Search for the cell housing the specified text and yield its (X, Y) center coordinate. 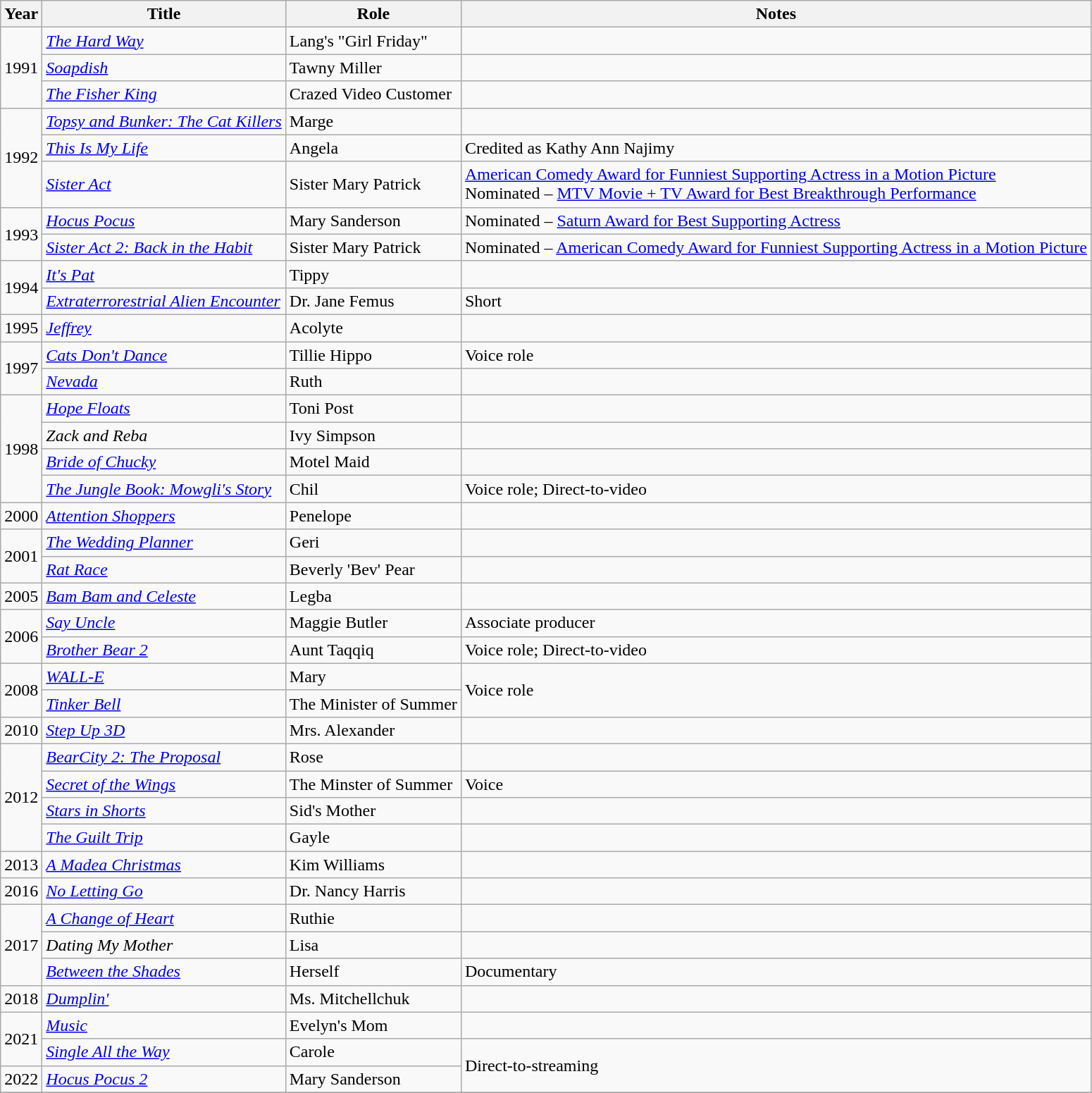
The Minister of Summer (373, 703)
Carole (373, 1052)
The Hard Way (164, 41)
It's Pat (164, 274)
Sister Act (164, 185)
Bam Bam and Celeste (164, 596)
2013 (21, 865)
Geri (373, 543)
2018 (21, 999)
Documentary (776, 972)
2016 (21, 891)
Dumplin' (164, 999)
Cats Don't Dance (164, 354)
Lisa (373, 945)
A Madea Christmas (164, 865)
Tillie Hippo (373, 354)
Chil (373, 489)
Nominated – Saturn Award for Best Supporting Actress (776, 221)
The Jungle Book: Mowgli's Story (164, 489)
Beverly 'Bev' Pear (373, 569)
2001 (21, 556)
Hocus Pocus 2 (164, 1079)
Title (164, 14)
Year (21, 14)
1993 (21, 234)
Single All the Way (164, 1052)
Notes (776, 14)
Dating My Mother (164, 945)
Rose (373, 757)
Ms. Mitchellchuk (373, 999)
Nominated – American Comedy Award for Funniest Supporting Actress in a Motion Picture (776, 247)
Aunt Taqqiq (373, 650)
WALL-E (164, 677)
Angela (373, 148)
Mary (373, 677)
1998 (21, 449)
Kim Williams (373, 865)
Topsy and Bunker: The Cat Killers (164, 121)
Soapdish (164, 68)
Dr. Nancy Harris (373, 891)
Rat Race (164, 569)
Voice (776, 784)
Sid's Mother (373, 811)
Credited as Kathy Ann Najimy (776, 148)
Tippy (373, 274)
2005 (21, 596)
A Change of Heart (164, 918)
2017 (21, 945)
Legba (373, 596)
1992 (21, 158)
Step Up 3D (164, 730)
Secret of the Wings (164, 784)
1997 (21, 368)
Hope Floats (164, 409)
Lang's "Girl Friday" (373, 41)
Brother Bear 2 (164, 650)
Maggie Butler (373, 623)
BearCity 2: The Proposal (164, 757)
2022 (21, 1079)
Jeffrey (164, 328)
Ruthie (373, 918)
Short (776, 301)
Gayle (373, 838)
Crazed Video Customer (373, 94)
The Minster of Summer (373, 784)
Ruth (373, 382)
Marge (373, 121)
Evelyn's Mom (373, 1025)
The Guilt Trip (164, 838)
1991 (21, 68)
2021 (21, 1039)
American Comedy Award for Funniest Supporting Actress in a Motion PictureNominated – MTV Movie + TV Award for Best Breakthrough Performance (776, 185)
The Wedding Planner (164, 543)
Bride of Chucky (164, 462)
Toni Post (373, 409)
2012 (21, 797)
Tinker Bell (164, 703)
2010 (21, 730)
1995 (21, 328)
Acolyte (373, 328)
Role (373, 14)
Attention Shoppers (164, 516)
Associate producer (776, 623)
2008 (21, 690)
Herself (373, 972)
Tawny Miller (373, 68)
Stars in Shorts (164, 811)
Nevada (164, 382)
2000 (21, 516)
Say Uncle (164, 623)
No Letting Go (164, 891)
Sister Act 2: Back in the Habit (164, 247)
Extraterrorestrial Alien Encounter (164, 301)
Ivy Simpson (373, 436)
1994 (21, 288)
Zack and Reba (164, 436)
Hocus Pocus (164, 221)
Motel Maid (373, 462)
Penelope (373, 516)
2006 (21, 636)
This Is My Life (164, 148)
Direct-to-streaming (776, 1066)
The Fisher King (164, 94)
Mrs. Alexander (373, 730)
Music (164, 1025)
Between the Shades (164, 972)
Dr. Jane Femus (373, 301)
